For the text-containing cell, return its midpoint in (X, Y) coordinate format. 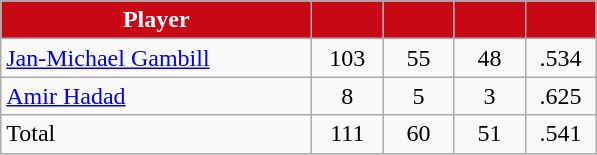
55 (418, 58)
48 (490, 58)
60 (418, 134)
.541 (560, 134)
.625 (560, 96)
5 (418, 96)
3 (490, 96)
8 (348, 96)
Amir Hadad (156, 96)
51 (490, 134)
111 (348, 134)
Jan-Michael Gambill (156, 58)
.534 (560, 58)
Total (156, 134)
103 (348, 58)
Player (156, 20)
